Provide the (x, y) coordinate of the cell's center where the given text is located.  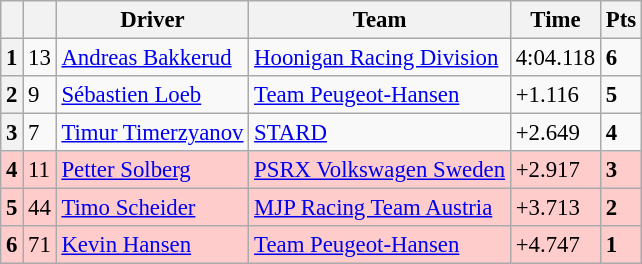
7 (40, 133)
+3.713 (555, 208)
+4.747 (555, 245)
4:04.118 (555, 58)
Petter Solberg (152, 170)
Hoonigan Racing Division (380, 58)
Pts (622, 20)
Andreas Bakkerud (152, 58)
44 (40, 208)
Team (380, 20)
STARD (380, 133)
Timur Timerzyanov (152, 133)
+1.116 (555, 95)
PSRX Volkswagen Sweden (380, 170)
11 (40, 170)
71 (40, 245)
MJP Racing Team Austria (380, 208)
+2.649 (555, 133)
Driver (152, 20)
13 (40, 58)
Time (555, 20)
9 (40, 95)
Kevin Hansen (152, 245)
Timo Scheider (152, 208)
Sébastien Loeb (152, 95)
+2.917 (555, 170)
